Find where the given text appears and provide that cell's center as (x, y) coordinate. 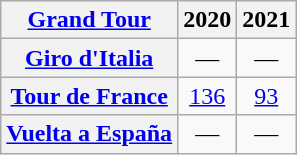
2020 (208, 20)
Vuelta a España (90, 134)
93 (266, 96)
2021 (266, 20)
Giro d'Italia (90, 58)
Grand Tour (90, 20)
136 (208, 96)
Tour de France (90, 96)
